Return [X, Y] of the center of cell containing provided text 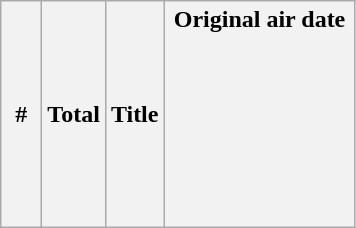
# [22, 114]
Original air date [260, 114]
Total [74, 114]
Title [134, 114]
